Identify which cell holds the provided text, then report its [X, Y] central coordinate. 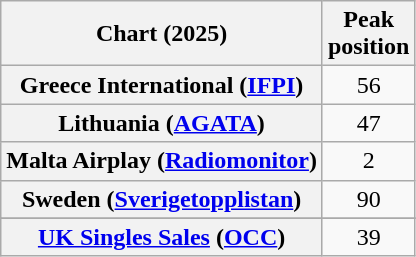
2 [368, 161]
Sweden (Sverigetopplistan) [162, 199]
Peakposition [368, 34]
Chart (2025) [162, 34]
56 [368, 85]
90 [368, 199]
UK Singles Sales (OCC) [162, 237]
Malta Airplay (Radiomonitor) [162, 161]
Greece International (IFPI) [162, 85]
47 [368, 123]
39 [368, 237]
Lithuania (AGATA) [162, 123]
